Scan for the cell matching the given text and deliver its (x, y) coordinate at center. 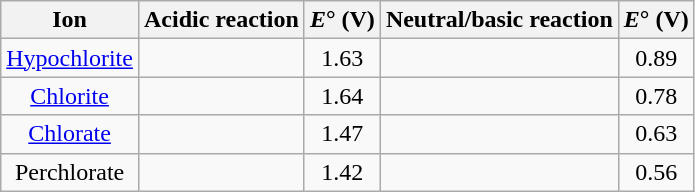
0.78 (656, 96)
1.47 (342, 134)
1.63 (342, 58)
Hypochlorite (70, 58)
Chlorate (70, 134)
0.89 (656, 58)
Perchlorate (70, 172)
0.63 (656, 134)
1.64 (342, 96)
Acidic reaction (221, 20)
0.56 (656, 172)
Ion (70, 20)
1.42 (342, 172)
Chlorite (70, 96)
Neutral/basic reaction (499, 20)
